Return the (X, Y) coordinate for the center point of the cell that contains the specified text.  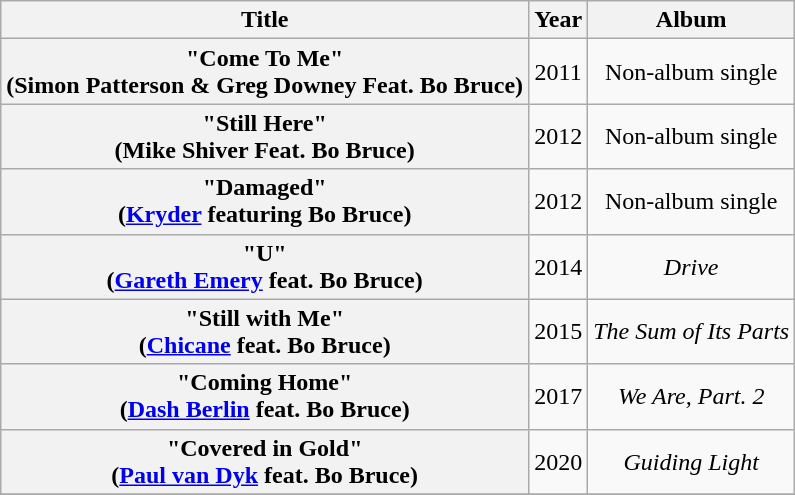
2015 (558, 332)
2017 (558, 396)
2020 (558, 462)
2011 (558, 72)
The Sum of Its Parts (692, 332)
"Coming Home"(Dash Berlin feat. Bo Bruce) (265, 396)
Album (692, 20)
2014 (558, 266)
Guiding Light (692, 462)
"Covered in Gold"(Paul van Dyk feat. Bo Bruce) (265, 462)
"Damaged"(Kryder featuring Bo Bruce) (265, 202)
Title (265, 20)
Year (558, 20)
We Are, Part. 2 (692, 396)
"U"(Gareth Emery feat. Bo Bruce) (265, 266)
"Still with Me"(Chicane feat. Bo Bruce) (265, 332)
Drive (692, 266)
"Still Here"(Mike Shiver Feat. Bo Bruce) (265, 136)
"Come To Me"(Simon Patterson & Greg Downey Feat. Bo Bruce) (265, 72)
